Scan for the cell matching the given text and deliver its [x, y] coordinate at center. 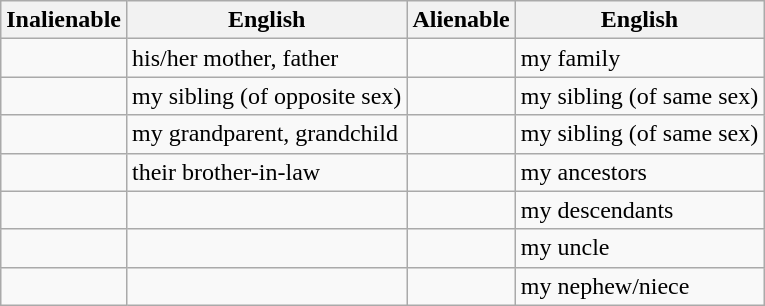
his/her mother, father [267, 58]
my nephew/niece [639, 286]
my uncle [639, 248]
my ancestors [639, 172]
their brother-in-law [267, 172]
my family [639, 58]
Alienable [461, 20]
my descendants [639, 210]
my sibling (of opposite sex) [267, 96]
my grandparent, grandchild [267, 134]
Inalienable [64, 20]
